Return [X, Y] of the center of cell containing provided text 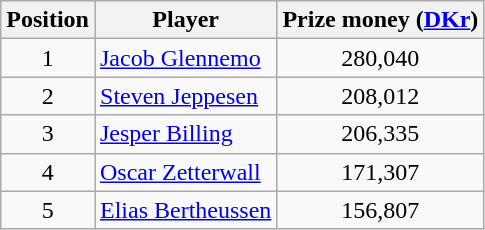
Jesper Billing [185, 134]
206,335 [380, 134]
171,307 [380, 172]
2 [48, 96]
156,807 [380, 210]
Player [185, 20]
3 [48, 134]
Steven Jeppesen [185, 96]
Elias Bertheussen [185, 210]
208,012 [380, 96]
Jacob Glennemo [185, 58]
1 [48, 58]
Position [48, 20]
Oscar Zetterwall [185, 172]
280,040 [380, 58]
4 [48, 172]
Prize money (DKr) [380, 20]
5 [48, 210]
